For the text-containing cell, return its midpoint in (X, Y) coordinate format. 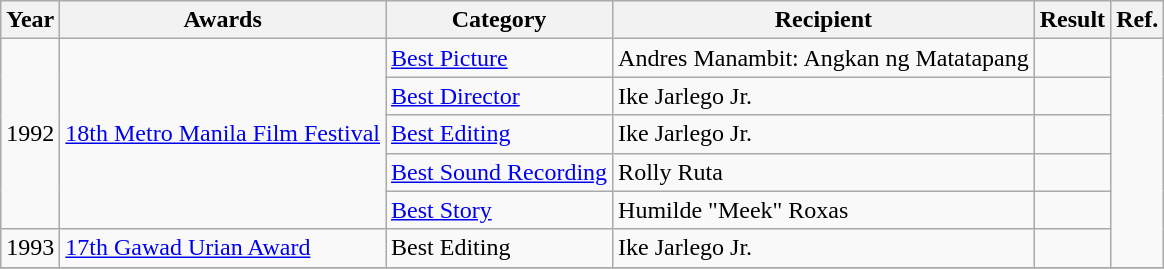
Awards (223, 20)
Recipient (824, 20)
Andres Manambit: Angkan ng Matatapang (824, 58)
Year (30, 20)
Best Sound Recording (500, 172)
Result (1072, 20)
1993 (30, 248)
18th Metro Manila Film Festival (223, 134)
Best Director (500, 96)
Humilde "Meek" Roxas (824, 210)
17th Gawad Urian Award (223, 248)
Best Story (500, 210)
1992 (30, 134)
Rolly Ruta (824, 172)
Best Picture (500, 58)
Category (500, 20)
Ref. (1138, 20)
